Identify which cell holds the provided text, then report its [X, Y] central coordinate. 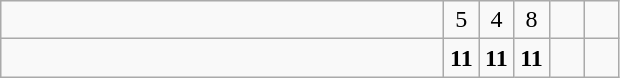
4 [496, 20]
5 [462, 20]
8 [532, 20]
